Provide the (x, y) coordinate of the cell's center where the given text is located.  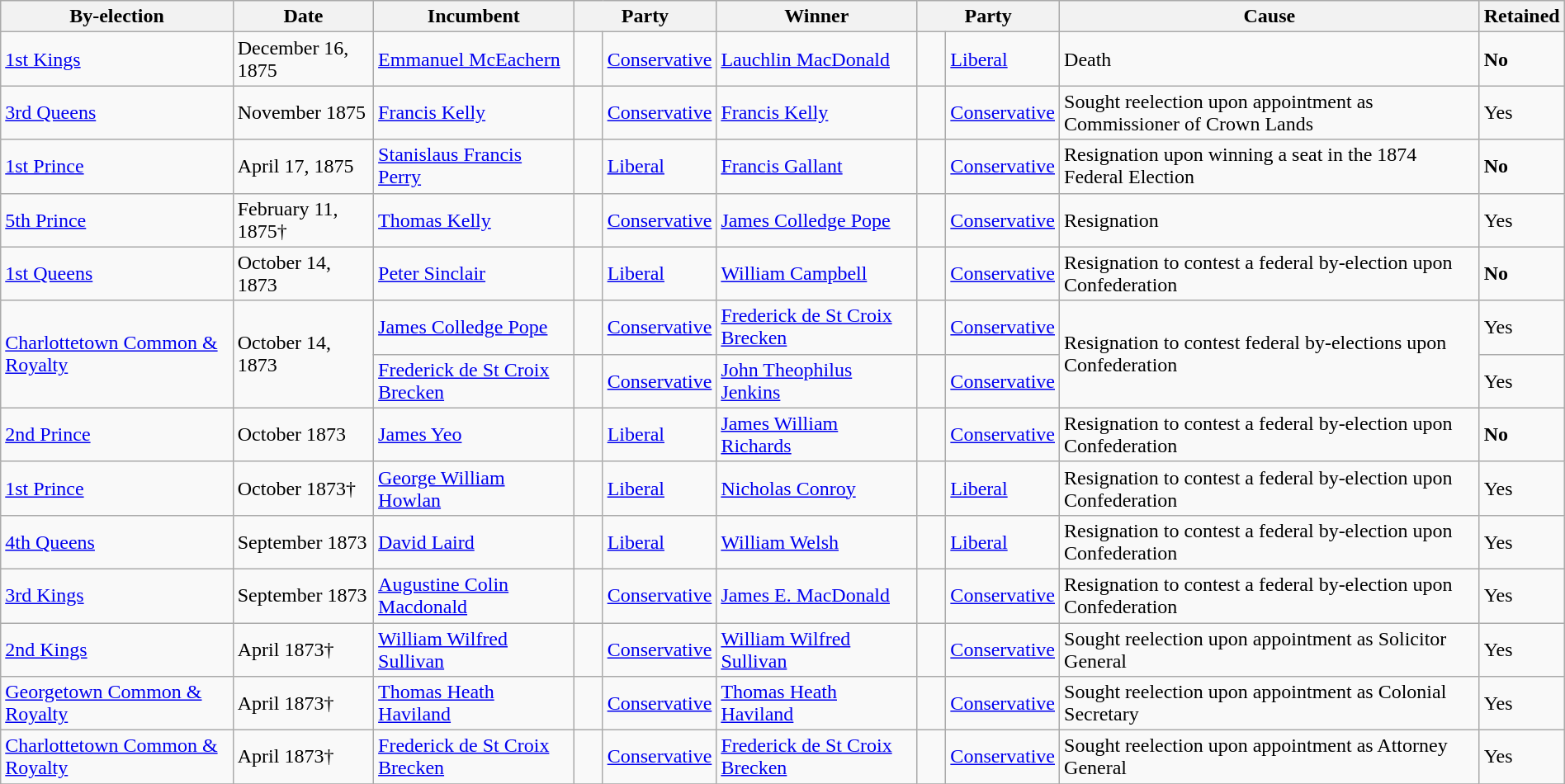
James Yeo (474, 434)
James William Richards (817, 434)
Lauchlin MacDonald (817, 59)
Death (1269, 59)
Thomas Kelly (474, 220)
3rd Kings (117, 596)
James E. MacDonald (817, 596)
Sought reelection upon appointment as Solicitor General (1269, 649)
Resignation (1269, 220)
Resignation upon winning a seat in the 1874 Federal Election (1269, 167)
February 11, 1875† (303, 220)
Sought reelection upon appointment as Colonial Secretary (1269, 703)
Augustine Colin Macdonald (474, 596)
George William Howlan (474, 489)
Incumbent (474, 17)
Retained (1522, 17)
Winner (817, 17)
Date (303, 17)
Peter Sinclair (474, 274)
Georgetown Common & Royalty (117, 703)
October 1873† (303, 489)
Resignation to contest federal by-elections upon Confederation (1269, 354)
William Campbell (817, 274)
John Theophilus Jenkins (817, 381)
Cause (1269, 17)
Francis Gallant (817, 167)
1st Kings (117, 59)
By-election (117, 17)
3rd Queens (117, 112)
Nicholas Conroy (817, 489)
4th Queens (117, 541)
Sought reelection upon appointment as Commissioner of Crown Lands (1269, 112)
William Welsh (817, 541)
2nd Kings (117, 649)
Sought reelection upon appointment as Attorney General (1269, 758)
December 16, 1875 (303, 59)
October 1873 (303, 434)
November 1875 (303, 112)
David Laird (474, 541)
April 17, 1875 (303, 167)
1st Queens (117, 274)
5th Prince (117, 220)
Stanislaus Francis Perry (474, 167)
2nd Prince (117, 434)
Emmanuel McEachern (474, 59)
